Search for the cell housing the specified text and yield its [X, Y] center coordinate. 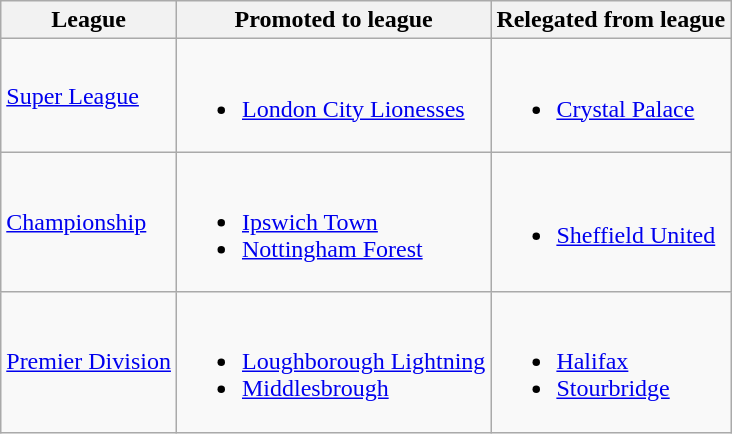
League [89, 20]
Relegated from league [611, 20]
Crystal Palace [611, 96]
Ipswich Town Nottingham Forest [333, 222]
London City Lionesses [333, 96]
Loughborough Lightning Middlesbrough [333, 362]
Super League [89, 96]
Premier Division [89, 362]
Sheffield United [611, 222]
Promoted to league [333, 20]
Championship [89, 222]
Halifax Stourbridge [611, 362]
